Extract the [x, y] coordinate from the center of the cell holding the provided text.  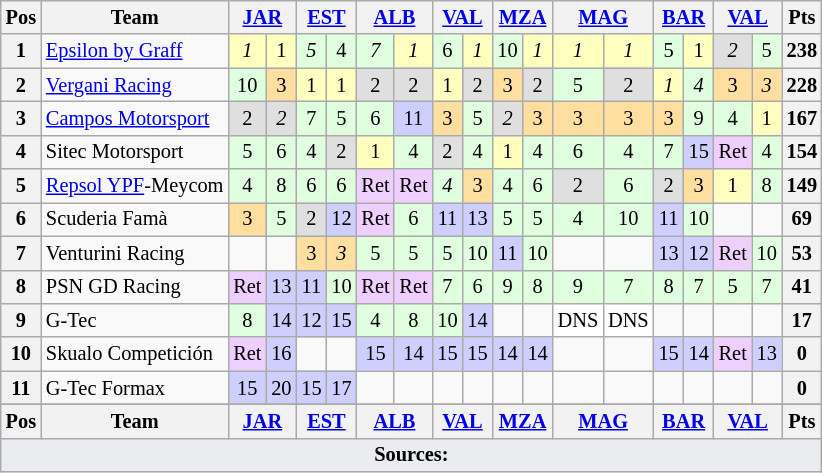
G-Tec [134, 320]
228 [802, 85]
41 [802, 287]
167 [802, 118]
PSN GD Racing [134, 287]
Campos Motorsport [134, 118]
Skualo Competición [134, 354]
53 [802, 253]
Vergani Racing [134, 85]
G-Tec Formax [134, 388]
Scuderia Famà [134, 219]
238 [802, 51]
20 [281, 388]
69 [802, 219]
Venturini Racing [134, 253]
149 [802, 186]
Epsilon by Graff [134, 51]
16 [281, 354]
154 [802, 152]
Sitec Motorsport [134, 152]
Sources: [412, 455]
Repsol YPF-Meycom [134, 186]
